Detect which cell encompasses the target text, then output its (X, Y) center coordinate. 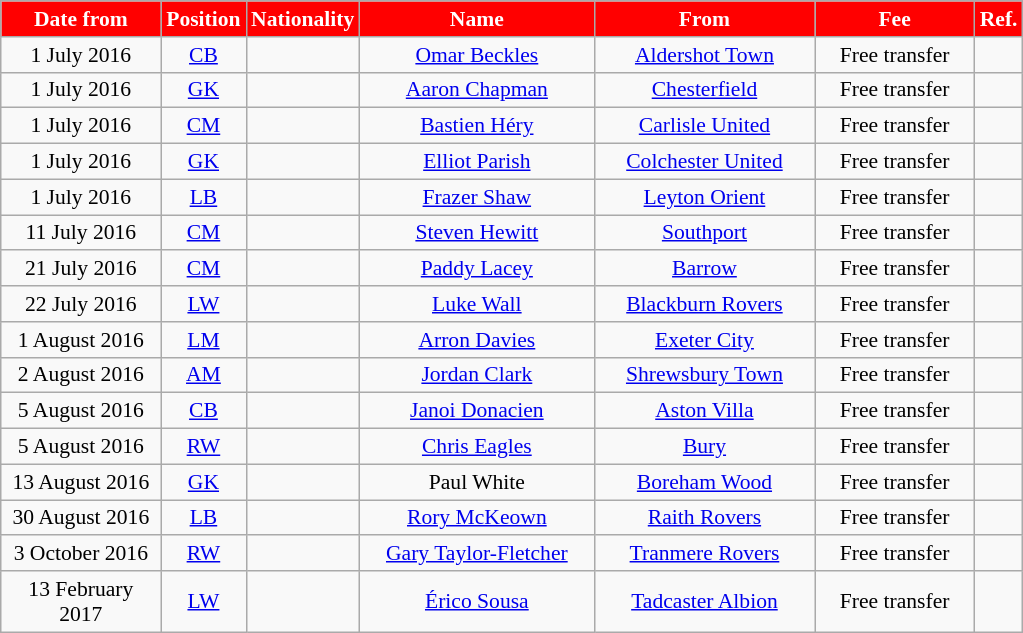
Exeter City (704, 340)
Date from (81, 19)
Gary Taylor-Fletcher (476, 554)
Fee (895, 19)
Aston Villa (704, 411)
Ref. (999, 19)
Chris Eagles (476, 447)
Shrewsbury Town (704, 375)
Raith Rovers (704, 518)
21 July 2016 (81, 269)
Leyton Orient (704, 197)
Boreham Wood (704, 482)
Paul White (476, 482)
Frazer Shaw (476, 197)
11 July 2016 (81, 233)
Bury (704, 447)
LM (204, 340)
Bastien Héry (476, 126)
Luke Wall (476, 304)
AM (204, 375)
Colchester United (704, 162)
Rory McKeown (476, 518)
Omar Beckles (476, 55)
Arron Davies (476, 340)
From (704, 19)
Aldershot Town (704, 55)
Name (476, 19)
13 August 2016 (81, 482)
22 July 2016 (81, 304)
2 August 2016 (81, 375)
Carlisle United (704, 126)
Blackburn Rovers (704, 304)
Paddy Lacey (476, 269)
13 February 2017 (81, 602)
Barrow (704, 269)
Steven Hewitt (476, 233)
Tranmere Rovers (704, 554)
Aaron Chapman (476, 90)
1 August 2016 (81, 340)
Jordan Clark (476, 375)
Nationality (302, 19)
Janoi Donacien (476, 411)
Érico Sousa (476, 602)
Tadcaster Albion (704, 602)
Southport (704, 233)
Elliot Parish (476, 162)
Chesterfield (704, 90)
Position (204, 19)
3 October 2016 (81, 554)
30 August 2016 (81, 518)
